Determine the [x, y] coordinate at the center of the cell enclosing the given text.  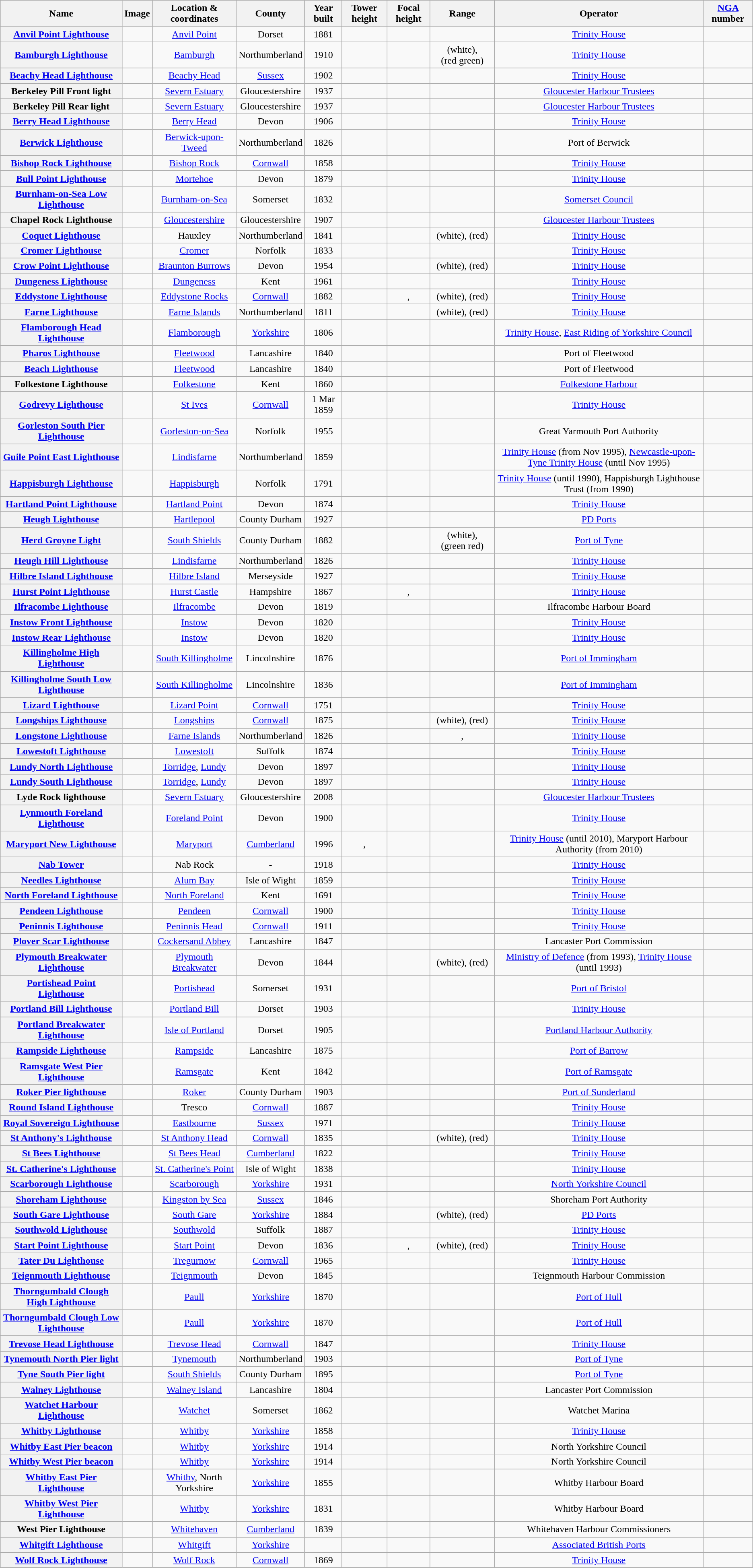
Port of Barrow [599, 1050]
Hilbre Island [194, 576]
Berry Head [194, 122]
Killingholme High Lighthouse [61, 658]
Somerset Council [599, 199]
Tyne South Pier light [61, 1374]
Coquet Lighthouse [61, 235]
Foreland Point [194, 818]
Flamborough Head Lighthouse [61, 332]
Year built [323, 14]
Berwick-upon-Tweed [194, 142]
Peninnis Lighthouse [61, 926]
North Foreland [194, 895]
Folkestone Harbour [599, 384]
Berkeley Pill Front light [61, 91]
1884 [323, 1215]
Southwold [194, 1230]
Farne Lighthouse [61, 312]
1838 [323, 1169]
1879 [323, 178]
Shoreham Port Authority [599, 1199]
1907 [323, 220]
Whitby East Pier Lighthouse [61, 1483]
Wolf Rock [194, 1560]
1833 [323, 251]
Lizard Lighthouse [61, 705]
West Pier Lighthouse [61, 1529]
North Foreland Lighthouse [61, 895]
Portishead [194, 988]
- [271, 865]
Cromer [194, 251]
Teignmouth [194, 1276]
Peninnis Head [194, 926]
Beachy Head [194, 76]
Bishop Rock [194, 163]
1855 [323, 1483]
(white), (green red) [462, 540]
Bishop Rock Lighthouse [61, 163]
Isle of Portland [194, 1030]
Hartland Point [194, 504]
Port of Sunderland [599, 1092]
Hauxley [194, 235]
Beach Lighthouse [61, 369]
1822 [323, 1153]
1867 [323, 592]
1902 [323, 76]
Whitby, North Yorkshire [194, 1483]
Tynemouth North Pier light [61, 1359]
Tower height [364, 14]
Hartland Point Lighthouse [61, 504]
Lundy North Lighthouse [61, 766]
Walney Lighthouse [61, 1390]
Portland Breakwater Lighthouse [61, 1030]
St Anthony Head [194, 1138]
Gorleston South Pier Lighthouse [61, 431]
1832 [323, 199]
1881 [323, 34]
1842 [323, 1071]
1 Mar 1859 [323, 405]
Portland Bill [194, 1009]
Location & coordinates [194, 14]
Braunton Burrows [194, 266]
1811 [323, 312]
Walney Island [194, 1390]
Flamborough [194, 332]
Port of Bristol [599, 988]
Bamburgh [194, 55]
Scarborough Lighthouse [61, 1184]
Plover Scar Lighthouse [61, 941]
Plymouth Breakwater Lighthouse [61, 962]
1804 [323, 1390]
1819 [323, 607]
Whitby West Pier Lighthouse [61, 1508]
1846 [323, 1199]
Hartlepool [194, 519]
Tater Du Lighthouse [61, 1261]
Mortehoe [194, 178]
County [271, 14]
St Bees Lighthouse [61, 1153]
Eddystone Lighthouse [61, 297]
Portland Bill Lighthouse [61, 1009]
Heugh Hill Lighthouse [61, 561]
Maryport [194, 844]
Eddystone Rocks [194, 297]
South Gare [194, 1215]
Eastbourne [194, 1122]
Longships Lighthouse [61, 720]
Watchet Harbour Lighthouse [61, 1410]
Roker Pier lighthouse [61, 1092]
1996 [323, 844]
Hurst Point Lighthouse [61, 592]
Tregurnow [194, 1261]
Royal Sovereign Lighthouse [61, 1122]
Whitehaven [194, 1529]
Chapel Rock Lighthouse [61, 220]
Maryport New Lighthouse [61, 844]
Scarborough [194, 1184]
1895 [323, 1374]
St. Catherine's Point [194, 1169]
Wolf Rock Lighthouse [61, 1560]
Thorngumbald Clough Low Lighthouse [61, 1322]
Needles Lighthouse [61, 880]
Thorngumbald Clough High Lighthouse [61, 1297]
Port of Ramsgate [599, 1071]
Merseyside [271, 576]
Lynmouth Foreland Lighthouse [61, 818]
Whitgift [194, 1545]
Berwick Lighthouse [61, 142]
Anvil Point [194, 34]
Trinity House (from Nov 1995), Newcastle-upon-Tyne Trinity House (until Nov 1995) [599, 457]
Lowestoft Lighthouse [61, 751]
Guile Point East Lighthouse [61, 457]
Happisburgh Lighthouse [61, 483]
1876 [323, 658]
Berry Head Lighthouse [61, 122]
Lizard Point [194, 705]
Plymouth Breakwater [194, 962]
Focal height [409, 14]
Lowestoft [194, 751]
Burnham-on-Sea Low Lighthouse [61, 199]
Trinity House (until 1990), Happisburgh Lighthouse Trust (from 1990) [599, 483]
Ministry of Defence (from 1993), Trinity House (until 1993) [599, 962]
Berkeley Pill Rear light [61, 106]
Longstone Lighthouse [61, 736]
Ilfracombe [194, 607]
Teignmouth Harbour Commission [599, 1276]
St. Catherine's Lighthouse [61, 1169]
1862 [323, 1410]
Beachy Head Lighthouse [61, 76]
1965 [323, 1261]
Start Point [194, 1245]
Ramsgate [194, 1071]
Teignmouth Lighthouse [61, 1276]
1971 [323, 1122]
Whitehaven Harbour Commissioners [599, 1529]
Ramsgate West Pier Lighthouse [61, 1071]
Operator [599, 14]
Ilfracombe Harbour Board [599, 607]
Start Point Lighthouse [61, 1245]
Folkestone Lighthouse [61, 384]
1955 [323, 431]
Whitgift Lighthouse [61, 1545]
Southwold Lighthouse [61, 1230]
NGA number [728, 14]
Great Yarmouth Port Authority [599, 431]
1911 [323, 926]
Watchet [194, 1410]
2008 [323, 797]
1835 [323, 1138]
Whitby Lighthouse [61, 1431]
Killingholme South Low Lighthouse [61, 684]
Hurst Castle [194, 592]
1791 [323, 483]
1869 [323, 1560]
Happisburgh [194, 483]
1839 [323, 1529]
Bamburgh Lighthouse [61, 55]
Lundy South Lighthouse [61, 782]
Trevose Head Lighthouse [61, 1343]
Godrevy Lighthouse [61, 405]
Watchet Marina [599, 1410]
Burnham-on-Sea [194, 199]
Port of Berwick [599, 142]
Alum Bay [194, 880]
Kingston by Sea [194, 1199]
Tynemouth [194, 1359]
Pharos Lighthouse [61, 353]
St Anthony's Lighthouse [61, 1138]
Nab Tower [61, 865]
1954 [323, 266]
1806 [323, 332]
Rampside Lighthouse [61, 1050]
Portishead Point Lighthouse [61, 988]
Instow Rear Lighthouse [61, 638]
St Bees Head [194, 1153]
Range [462, 14]
Instow Front Lighthouse [61, 622]
Cromer Lighthouse [61, 251]
Dungeness Lighthouse [61, 281]
1905 [323, 1030]
1918 [323, 865]
Gorleston-on-Sea [194, 431]
Name [61, 14]
1906 [323, 122]
1860 [323, 384]
1841 [323, 235]
Heugh Lighthouse [61, 519]
Hampshire [271, 592]
Associated British Ports [599, 1545]
Tresco [194, 1107]
Roker [194, 1092]
Portland Harbour Authority [599, 1030]
Herd Groyne Light [61, 540]
Trinity House (until 2010), Maryport Harbour Authority (from 2010) [599, 844]
Whitby West Pier beacon [61, 1462]
Longships [194, 720]
1751 [323, 705]
Hilbre Island Lighthouse [61, 576]
Shoreham Lighthouse [61, 1199]
1845 [323, 1276]
(white), (red green) [462, 55]
Whitby East Pier beacon [61, 1446]
1691 [323, 895]
1831 [323, 1508]
Nab Rock [194, 865]
Image [137, 14]
Ilfracombe Lighthouse [61, 607]
Pendeen Lighthouse [61, 911]
Lyde Rock lighthouse [61, 797]
Bull Point Lighthouse [61, 178]
Cockersand Abbey [194, 941]
South Gare Lighthouse [61, 1215]
Pendeen [194, 911]
St Ives [194, 405]
1961 [323, 281]
Dungeness [194, 281]
Anvil Point Lighthouse [61, 34]
Crow Point Lighthouse [61, 266]
1844 [323, 962]
Trevose Head [194, 1343]
1910 [323, 55]
Trinity House, East Riding of Yorkshire Council [599, 332]
Rampside [194, 1050]
Folkestone [194, 384]
Round Island Lighthouse [61, 1107]
